Determine the [X, Y] coordinate at the center of the cell enclosing the given text.  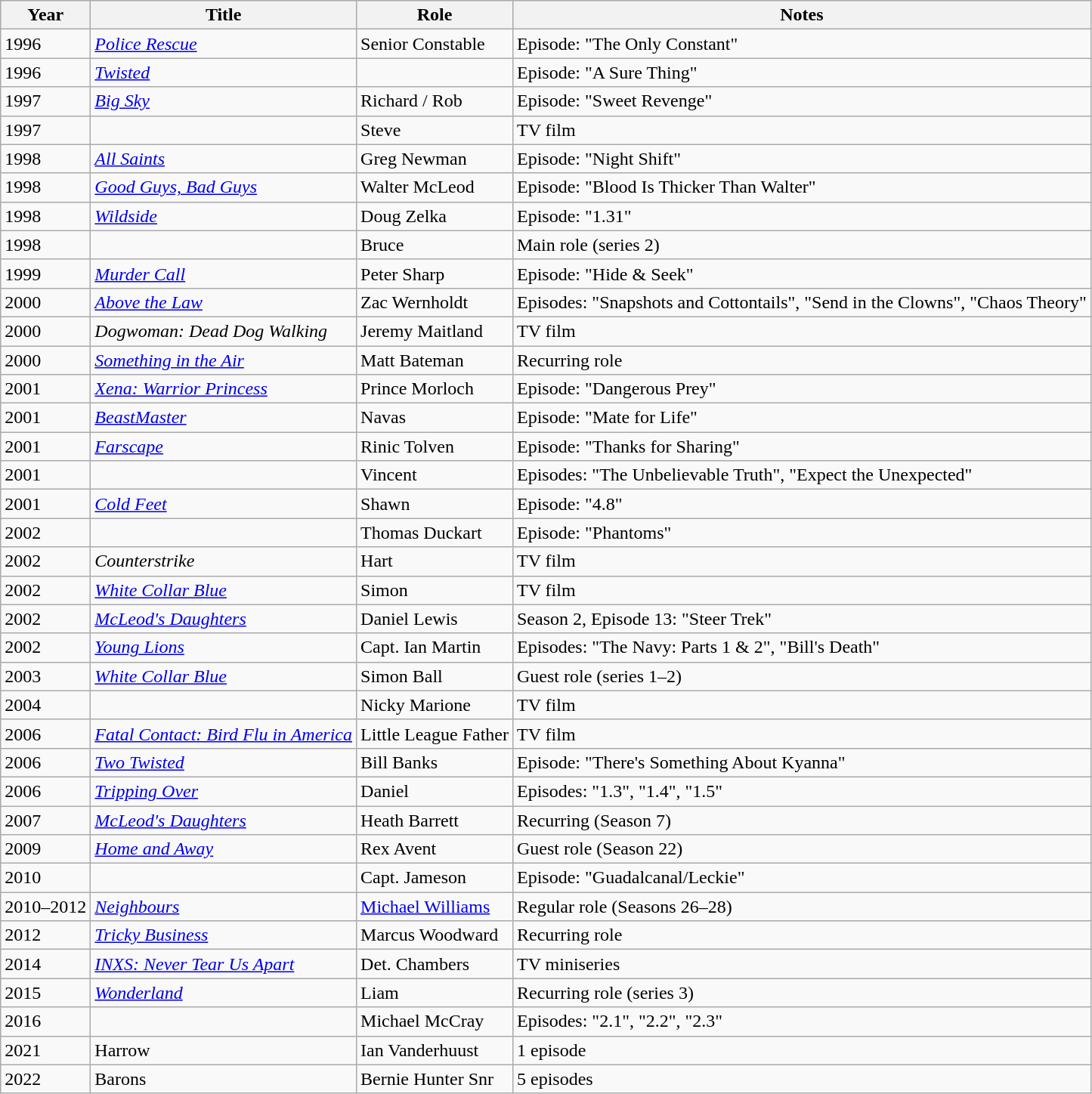
Little League Father [435, 734]
Twisted [224, 73]
Shawn [435, 504]
Two Twisted [224, 762]
Episodes: "The Navy: Parts 1 & 2", "Bill's Death" [801, 647]
Season 2, Episode 13: "Steer Trek" [801, 619]
Episode: "1.31" [801, 216]
Michael McCray [435, 1021]
Navas [435, 418]
Rinic Tolven [435, 447]
Episodes: "Snapshots and Cottontails", "Send in the Clowns", "Chaos Theory" [801, 302]
Liam [435, 993]
Farscape [224, 447]
Recurring (Season 7) [801, 820]
Greg Newman [435, 159]
BeastMaster [224, 418]
Nicky Marione [435, 705]
Episode: "Sweet Revenge" [801, 101]
Dogwoman: Dead Dog Walking [224, 331]
Jeremy Maitland [435, 331]
Episode: "Mate for Life" [801, 418]
Episodes: "1.3", "1.4", "1.5" [801, 791]
Daniel [435, 791]
Harrow [224, 1050]
Notes [801, 15]
Doug Zelka [435, 216]
2021 [45, 1050]
Police Rescue [224, 44]
Episode: "Night Shift" [801, 159]
Recurring role (series 3) [801, 993]
TV miniseries [801, 964]
Episode: "The Only Constant" [801, 44]
Vincent [435, 475]
Tricky Business [224, 935]
Bill Banks [435, 762]
Episodes: "2.1", "2.2", "2.3" [801, 1021]
Steve [435, 130]
Something in the Air [224, 360]
5 episodes [801, 1079]
2015 [45, 993]
2016 [45, 1021]
1 episode [801, 1050]
Heath Barrett [435, 820]
Guest role (Season 22) [801, 849]
Hart [435, 561]
Role [435, 15]
Episode: "Phantoms" [801, 533]
Murder Call [224, 273]
2010 [45, 878]
Tripping Over [224, 791]
Episode: "A Sure Thing" [801, 73]
Episode: "Dangerous Prey" [801, 389]
2003 [45, 676]
Episode: "Hide & Seek" [801, 273]
Cold Feet [224, 504]
Episodes: "The Unbelievable Truth", "Expect the Unexpected" [801, 475]
Michael Williams [435, 907]
Year [45, 15]
Walter McLeod [435, 187]
Wildside [224, 216]
2007 [45, 820]
Richard / Rob [435, 101]
2004 [45, 705]
Wonderland [224, 993]
Xena: Warrior Princess [224, 389]
2014 [45, 964]
Episode: "Thanks for Sharing" [801, 447]
Regular role (Seasons 26–28) [801, 907]
INXS: Never Tear Us Apart [224, 964]
2012 [45, 935]
Good Guys, Bad Guys [224, 187]
Neighbours [224, 907]
Capt. Jameson [435, 878]
Senior Constable [435, 44]
Simon Ball [435, 676]
Counterstrike [224, 561]
Title [224, 15]
Episode: "Blood Is Thicker Than Walter" [801, 187]
Bernie Hunter Snr [435, 1079]
Prince Morloch [435, 389]
2010–2012 [45, 907]
Thomas Duckart [435, 533]
2022 [45, 1079]
2009 [45, 849]
Daniel Lewis [435, 619]
Simon [435, 590]
Young Lions [224, 647]
Guest role (series 1–2) [801, 676]
Det. Chambers [435, 964]
Home and Away [224, 849]
Bruce [435, 245]
Episode: "4.8" [801, 504]
Marcus Woodward [435, 935]
Peter Sharp [435, 273]
Big Sky [224, 101]
Barons [224, 1079]
Ian Vanderhuust [435, 1050]
Episode: "There's Something About Kyanna" [801, 762]
Above the Law [224, 302]
Episode: "Guadalcanal/Leckie" [801, 878]
Rex Avent [435, 849]
Fatal Contact: Bird Flu in America [224, 734]
Matt Bateman [435, 360]
Capt. Ian Martin [435, 647]
All Saints [224, 159]
Zac Wernholdt [435, 302]
Main role (series 2) [801, 245]
1999 [45, 273]
